Return the [x, y] coordinate for the center point of the cell that contains the specified text.  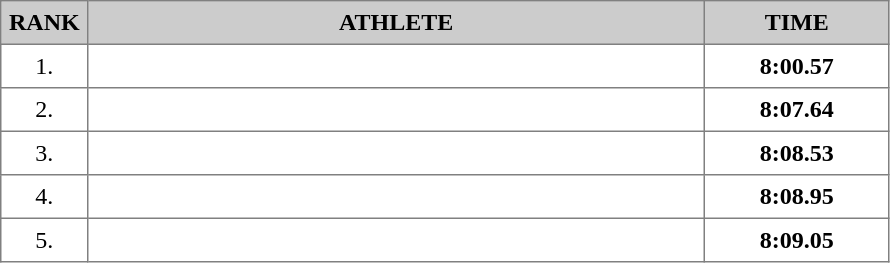
8:08.53 [796, 153]
ATHLETE [396, 23]
3. [44, 153]
8:07.64 [796, 110]
8:00.57 [796, 66]
8:09.05 [796, 240]
1. [44, 66]
8:08.95 [796, 197]
5. [44, 240]
4. [44, 197]
TIME [796, 23]
RANK [44, 23]
2. [44, 110]
